Extract the [X, Y] coordinate from the center of the cell holding the provided text.  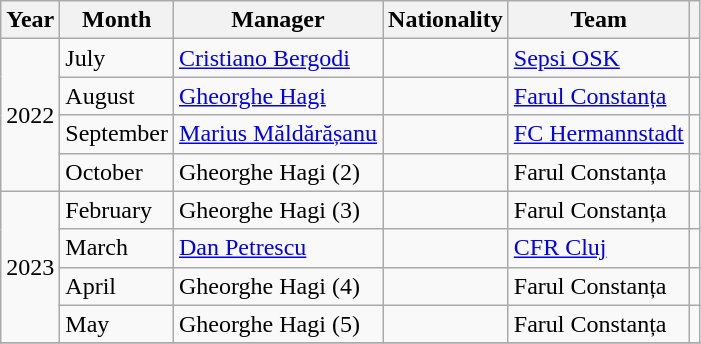
Team [598, 20]
Marius Măldărășanu [278, 134]
2022 [30, 115]
Gheorghe Hagi (3) [278, 210]
Manager [278, 20]
July [117, 58]
Year [30, 20]
Gheorghe Hagi (5) [278, 324]
Nationality [446, 20]
FC Hermannstadt [598, 134]
April [117, 286]
Month [117, 20]
August [117, 96]
Gheorghe Hagi (2) [278, 172]
Gheorghe Hagi (4) [278, 286]
May [117, 324]
March [117, 248]
2023 [30, 267]
October [117, 172]
Dan Petrescu [278, 248]
Gheorghe Hagi [278, 96]
Cristiano Bergodi [278, 58]
February [117, 210]
September [117, 134]
CFR Cluj [598, 248]
Sepsi OSK [598, 58]
